Capture the cell that displays the provided text and extract its [x, y] central coordinate. 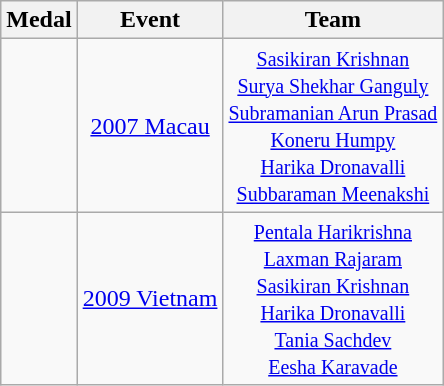
Medal [39, 20]
Team [333, 20]
Sasikiran KrishnanSurya Shekhar GangulySubramanian Arun PrasadKoneru HumpyHarika DronavalliSubbaraman Meenakshi [333, 126]
2009 Vietnam [150, 298]
2007 Macau [150, 126]
Pentala HarikrishnaLaxman RajaramSasikiran KrishnanHarika DronavalliTania SachdevEesha Karavade [333, 298]
Event [150, 20]
